From the cell containing the given text, extract its center point as (X, Y) coordinate. 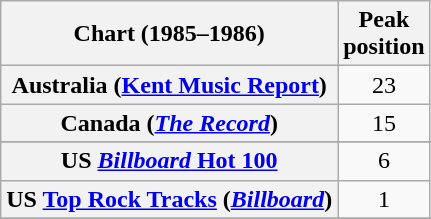
US Top Rock Tracks (Billboard) (170, 199)
1 (384, 199)
Peakposition (384, 34)
15 (384, 123)
US Billboard Hot 100 (170, 161)
Canada (The Record) (170, 123)
23 (384, 85)
6 (384, 161)
Australia (Kent Music Report) (170, 85)
Chart (1985–1986) (170, 34)
